Scan for the cell matching the given text and deliver its (x, y) coordinate at center. 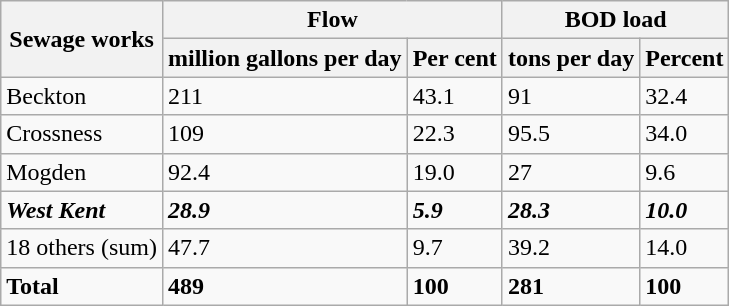
43.1 (454, 96)
5.9 (454, 210)
West Kent (82, 210)
Crossness (82, 134)
million gallons per day (284, 58)
14.0 (684, 248)
27 (570, 172)
211 (284, 96)
Mogden (82, 172)
92.4 (284, 172)
34.0 (684, 134)
109 (284, 134)
Percent (684, 58)
tons per day (570, 58)
91 (570, 96)
281 (570, 286)
Per cent (454, 58)
Total (82, 286)
39.2 (570, 248)
28.9 (284, 210)
22.3 (454, 134)
47.7 (284, 248)
489 (284, 286)
BOD load (616, 20)
32.4 (684, 96)
18 others (sum) (82, 248)
19.0 (454, 172)
95.5 (570, 134)
9.6 (684, 172)
Sewage works (82, 39)
10.0 (684, 210)
Beckton (82, 96)
Flow (332, 20)
9.7 (454, 248)
28.3 (570, 210)
